Scan for the cell matching the given text and deliver its (X, Y) coordinate at center. 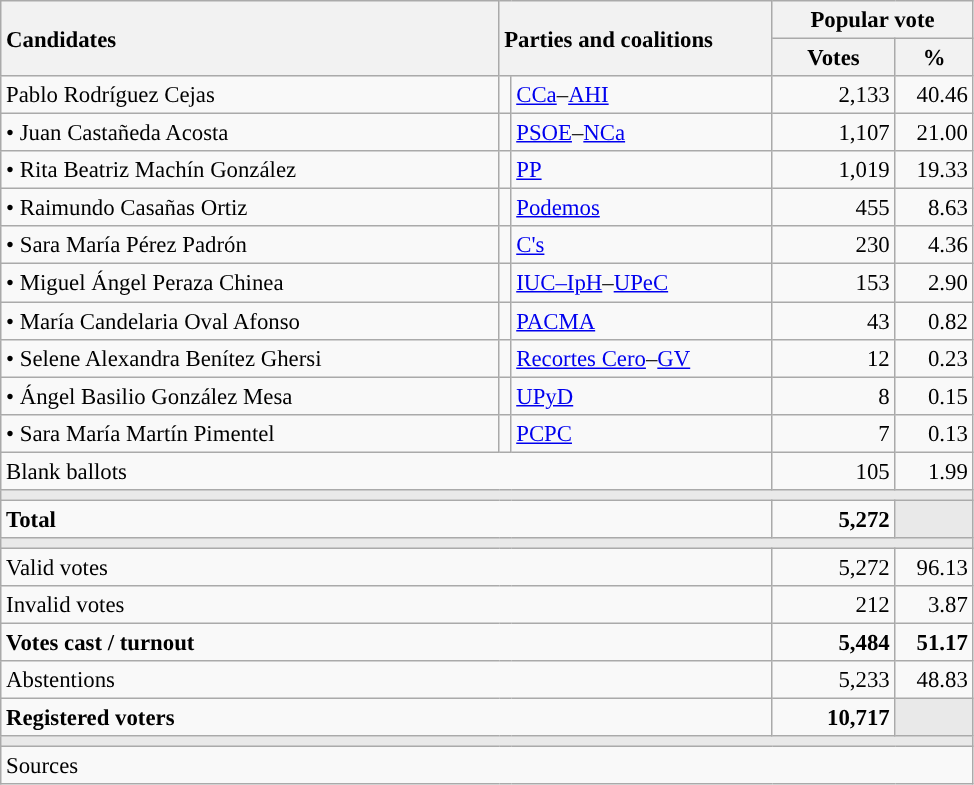
96.13 (934, 567)
8 (834, 396)
10,717 (834, 718)
• Juan Castañeda Acosta (250, 133)
Invalid votes (386, 605)
Votes cast / turnout (386, 643)
43 (834, 321)
• Sara María Pérez Padrón (250, 245)
• María Candelaria Oval Afonso (250, 321)
Votes (834, 58)
Valid votes (386, 567)
2,133 (834, 95)
1.99 (934, 471)
1,107 (834, 133)
Abstentions (386, 680)
• Miguel Ángel Peraza Chinea (250, 283)
455 (834, 208)
C's (642, 245)
Blank ballots (386, 471)
7 (834, 433)
3.87 (934, 605)
• Rita Beatriz Machín González (250, 170)
CCa–AHI (642, 95)
UPyD (642, 396)
0.82 (934, 321)
2.90 (934, 283)
Registered voters (386, 718)
Sources (487, 766)
105 (834, 471)
5,233 (834, 680)
Podemos (642, 208)
Total (386, 519)
IUC–IpH–UPeC (642, 283)
• Sara María Martín Pimentel (250, 433)
48.83 (934, 680)
PSOE–NCa (642, 133)
21.00 (934, 133)
51.17 (934, 643)
Parties and coalitions (636, 38)
19.33 (934, 170)
4.36 (934, 245)
153 (834, 283)
1,019 (834, 170)
0.15 (934, 396)
212 (834, 605)
Recortes Cero–GV (642, 358)
PACMA (642, 321)
0.23 (934, 358)
8.63 (934, 208)
• Raimundo Casañas Ortiz (250, 208)
0.13 (934, 433)
Popular vote (872, 20)
% (934, 58)
• Ángel Basilio González Mesa (250, 396)
230 (834, 245)
• Selene Alexandra Benítez Ghersi (250, 358)
40.46 (934, 95)
PP (642, 170)
5,484 (834, 643)
Pablo Rodríguez Cejas (250, 95)
12 (834, 358)
PCPC (642, 433)
Candidates (250, 38)
